Detect which cell encompasses the target text, then output its (x, y) center coordinate. 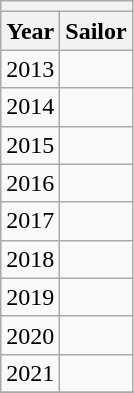
2018 (30, 259)
2016 (30, 183)
2017 (30, 221)
2019 (30, 297)
2014 (30, 107)
2021 (30, 373)
Sailor (96, 31)
2015 (30, 145)
2020 (30, 335)
2013 (30, 69)
Year (30, 31)
